Pinpoint the cell where the given text exists, returning its (X, Y) midpoint coordinate. 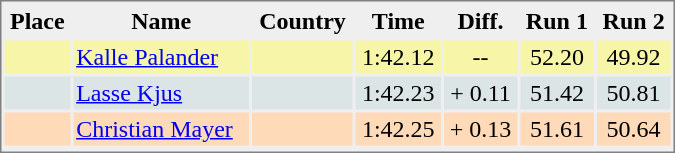
Name (161, 20)
Christian Mayer (161, 128)
Lasse Kjus (161, 92)
49.92 (634, 56)
Country (302, 20)
Kalle Palander (161, 56)
+ 0.11 (480, 92)
51.61 (557, 128)
1:42.23 (398, 92)
Run 1 (557, 20)
Time (398, 20)
Place (37, 20)
1:42.12 (398, 56)
52.20 (557, 56)
50.81 (634, 92)
1:42.25 (398, 128)
51.42 (557, 92)
+ 0.13 (480, 128)
50.64 (634, 128)
-- (480, 56)
Run 2 (634, 20)
Diff. (480, 20)
